Identify which cell holds the provided text, then report its (X, Y) central coordinate. 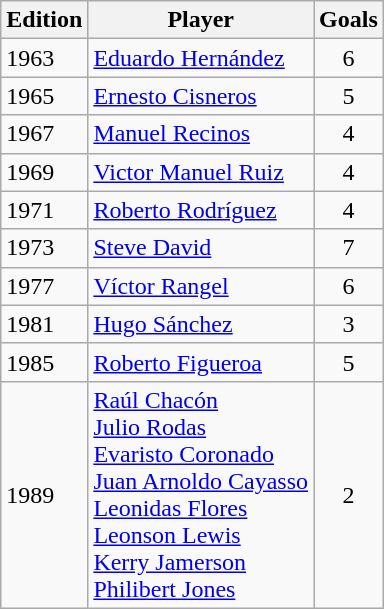
Víctor Rangel (201, 286)
1969 (44, 172)
Edition (44, 20)
1963 (44, 58)
3 (349, 324)
1989 (44, 494)
Manuel Recinos (201, 134)
1981 (44, 324)
Roberto Rodríguez (201, 210)
1973 (44, 248)
1967 (44, 134)
Eduardo Hernández (201, 58)
7 (349, 248)
Steve David (201, 248)
Player (201, 20)
1985 (44, 362)
1977 (44, 286)
1965 (44, 96)
Goals (349, 20)
Raúl Chacón Julio Rodas Evaristo Coronado Juan Arnoldo Cayasso Leonidas Flores Leonson Lewis Kerry Jamerson Philibert Jones (201, 494)
Ernesto Cisneros (201, 96)
Roberto Figueroa (201, 362)
1971 (44, 210)
2 (349, 494)
Hugo Sánchez (201, 324)
Victor Manuel Ruiz (201, 172)
